Capture the cell that displays the provided text and extract its [x, y] central coordinate. 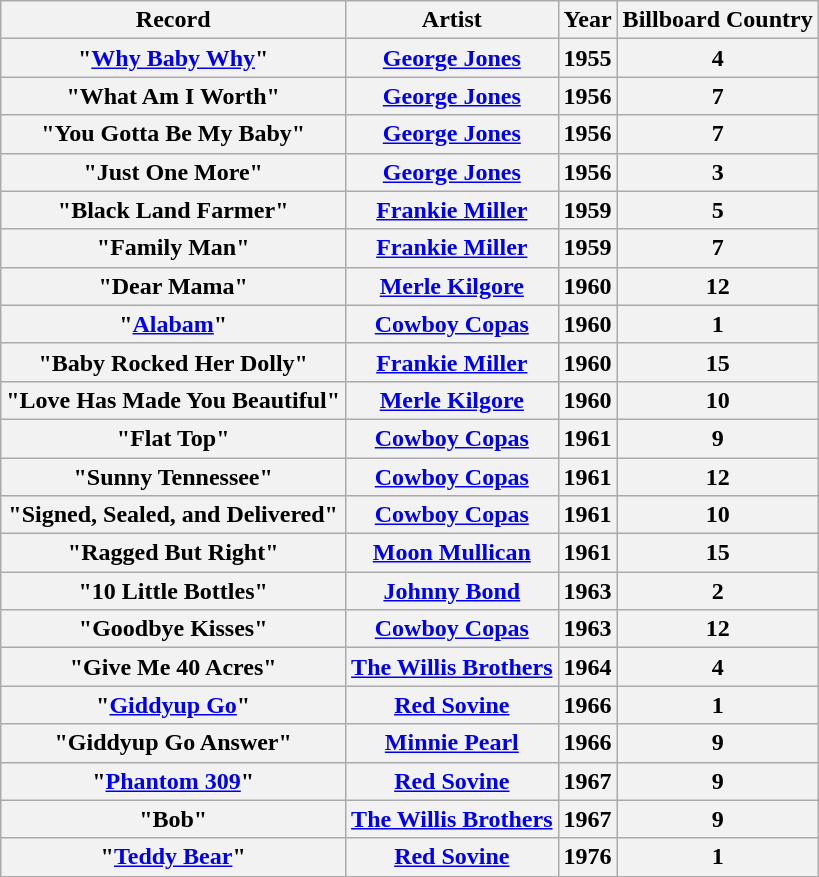
"You Gotta Be My Baby" [174, 134]
"Goodbye Kisses" [174, 629]
Record [174, 20]
"Why Baby Why" [174, 58]
"What Am I Worth" [174, 96]
"Love Has Made You Beautiful" [174, 400]
"Baby Rocked Her Dolly" [174, 362]
"Dear Mama" [174, 286]
5 [718, 210]
"Ragged But Right" [174, 553]
"Signed, Sealed, and Delivered" [174, 515]
Moon Mullican [452, 553]
"Flat Top" [174, 438]
2 [718, 591]
Artist [452, 20]
"Give Me 40 Acres" [174, 667]
1955 [588, 58]
"Phantom 309" [174, 781]
"Giddyup Go Answer" [174, 743]
1976 [588, 857]
"Bob" [174, 819]
"Black Land Farmer" [174, 210]
Johnny Bond [452, 591]
Year [588, 20]
"Teddy Bear" [174, 857]
"10 Little Bottles" [174, 591]
"Sunny Tennessee" [174, 477]
"Alabam" [174, 324]
Minnie Pearl [452, 743]
"Family Man" [174, 248]
"Just One More" [174, 172]
Billboard Country [718, 20]
1964 [588, 667]
3 [718, 172]
"Giddyup Go" [174, 705]
